Extract the [x, y] coordinate from the center of the cell holding the provided text.  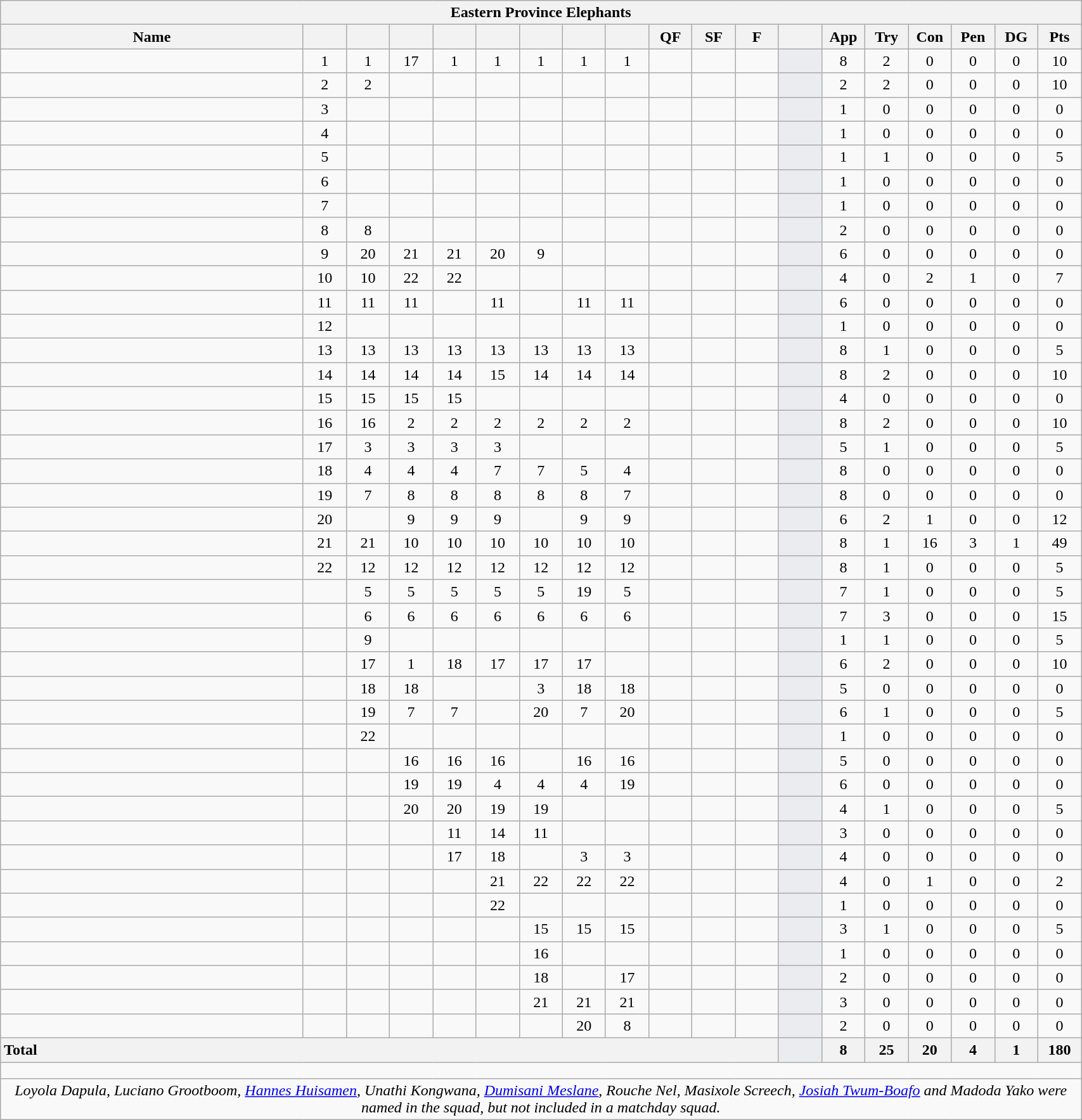
QF [671, 37]
49 [1059, 543]
F [757, 37]
Total [389, 1050]
Try [887, 37]
SF [714, 37]
25 [887, 1050]
Pts [1059, 37]
App [843, 37]
Con [930, 37]
Eastern Province Elephants [541, 13]
Pen [973, 37]
180 [1059, 1050]
DG [1016, 37]
Name [152, 37]
